Provide the (x, y) coordinate of the cell's center where the given text is located.  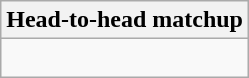
Head-to-head matchup (125, 20)
